Identify which cell holds the provided text, then report its (x, y) central coordinate. 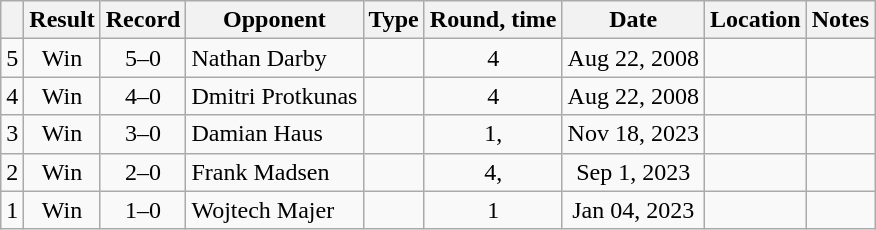
1–0 (143, 210)
1, (493, 134)
Dmitri Protkunas (274, 96)
4–0 (143, 96)
Type (394, 20)
Frank Madsen (274, 172)
Nathan Darby (274, 58)
4, (493, 172)
5 (12, 58)
Nov 18, 2023 (633, 134)
Notes (840, 20)
Opponent (274, 20)
2 (12, 172)
Damian Haus (274, 134)
Jan 04, 2023 (633, 210)
3 (12, 134)
Sep 1, 2023 (633, 172)
Round, time (493, 20)
2–0 (143, 172)
Result (62, 20)
Date (633, 20)
5–0 (143, 58)
3–0 (143, 134)
Record (143, 20)
Location (755, 20)
Wojtech Majer (274, 210)
